Extract the [x, y] coordinate from the center of the cell holding the provided text.  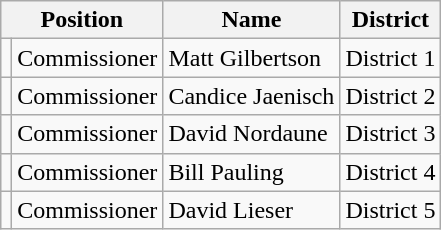
Matt Gilbertson [252, 58]
District 2 [390, 96]
Bill Pauling [252, 172]
Candice Jaenisch [252, 96]
District 1 [390, 58]
David Nordaune [252, 134]
District 5 [390, 210]
District 4 [390, 172]
Position [82, 20]
Name [252, 20]
District [390, 20]
David Lieser [252, 210]
District 3 [390, 134]
